Output the (X, Y) coordinate of the center of the cell containing the given text.  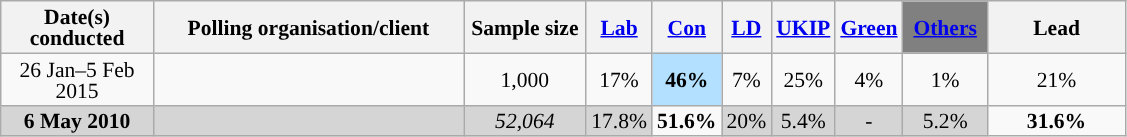
Green (868, 27)
Con (686, 27)
26 Jan–5 Feb 2015 (78, 79)
5.2% (946, 120)
46% (686, 79)
Date(s)conducted (78, 27)
52,064 (526, 120)
17.8% (619, 120)
UKIP (803, 27)
20% (747, 120)
7% (747, 79)
Lab (619, 27)
1% (946, 79)
Polling organisation/client (308, 27)
4% (868, 79)
Others (946, 27)
21% (1057, 79)
- (868, 120)
25% (803, 79)
6 May 2010 (78, 120)
5.4% (803, 120)
31.6% (1057, 120)
1,000 (526, 79)
Sample size (526, 27)
LD (747, 27)
17% (619, 79)
Lead (1057, 27)
51.6% (686, 120)
